Output the (x, y) coordinate of the center of the cell containing the given text.  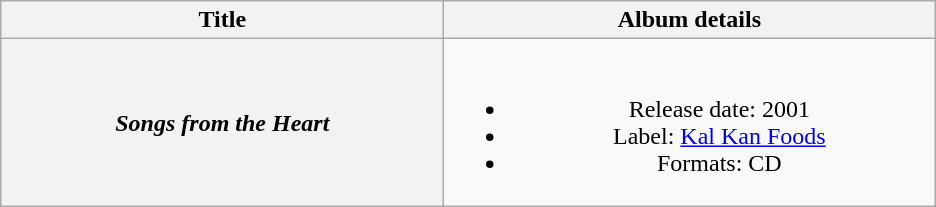
Songs from the Heart (222, 122)
Release date: 2001Label: Kal Kan FoodsFormats: CD (690, 122)
Title (222, 20)
Album details (690, 20)
